Locate the cell with the specified text and output its [X, Y] center coordinate. 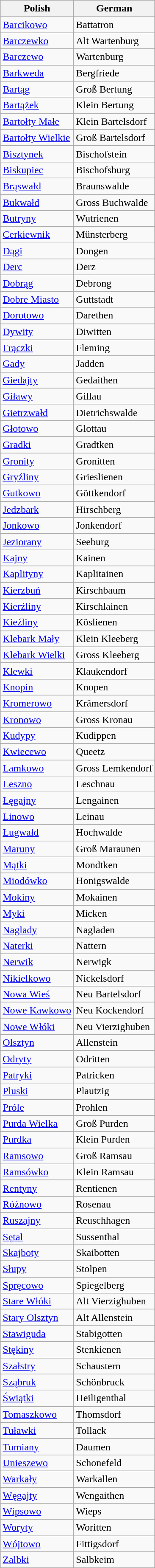
Miodówko [37, 881]
Groß Maraunen [114, 849]
Schaustern [114, 1366]
Kirschlainen [114, 606]
Nowe Włóki [37, 1027]
Mokiny [37, 897]
Groß Ramsau [114, 1156]
Stare Włóki [37, 1301]
Kudippen [114, 736]
Alt Allenstein [114, 1317]
Heiligenthal [114, 1398]
Barkweda [37, 73]
Patricken [114, 1075]
Barczewo [37, 57]
Alt Vierzighuben [114, 1301]
Bartołty Małe [37, 121]
Dągi [37, 251]
Leschnau [114, 784]
Giedajty [37, 380]
Cerkiewnik [37, 235]
Mątki [37, 865]
Wójtowo [37, 1544]
Knopin [37, 687]
Dobre Miasto [37, 299]
Derz [114, 267]
Schönbruck [114, 1382]
Kainen [114, 558]
Wutrienen [114, 219]
Klein Purden [114, 1140]
Leszno [37, 784]
Krämersdorf [114, 703]
Sząbruk [37, 1382]
Hirschberg [114, 510]
Próle [37, 1107]
Rosenau [114, 1204]
Neu Vierzighuben [114, 1027]
Gietrzwałd [37, 412]
Frączki [37, 348]
Klein Ramsau [114, 1172]
Barczewko [37, 41]
Tollack [114, 1430]
Gross Kleeberg [114, 655]
Kierźliny [37, 606]
Mondtken [114, 865]
Kaplityny [37, 574]
Guttstadt [114, 299]
Nerwigk [114, 962]
Gronitten [114, 461]
Derc [37, 267]
Bischofstein [114, 154]
Spiegelberg [114, 1285]
Gronity [37, 461]
Ramsowo [37, 1156]
Kromerowo [37, 703]
Dywity [37, 332]
Tuławki [37, 1430]
Jeziorany [37, 542]
Wipsowo [37, 1512]
Jonkendorf [114, 526]
Diwitten [114, 332]
Debrong [114, 283]
Skaibotten [114, 1253]
Neu Bartelsdorf [114, 994]
Jadden [114, 364]
Purda Wielka [37, 1123]
Kronowo [37, 720]
Bartąg [37, 89]
Nerwik [37, 962]
Wieps [114, 1512]
Wartenburg [114, 57]
Barcikowo [37, 25]
Groß Bartelsdorf [114, 138]
Klein Bertung [114, 105]
Ruszajny [37, 1220]
Gady [37, 364]
Dobrąg [37, 283]
Klein Bartelsdorf [114, 121]
Polish [37, 8]
Groß Purden [114, 1123]
Rentyny [37, 1188]
Głotowo [37, 428]
Fittigsdorf [114, 1544]
Tomaszkowo [37, 1414]
Thomsdorf [114, 1414]
Darethen [114, 315]
Plautzig [114, 1091]
Szałstry [37, 1366]
Warkallen [114, 1479]
Woryty [37, 1528]
Salbkeim [114, 1560]
Sussenthal [114, 1237]
Reuschhagen [114, 1220]
Jedzbark [37, 510]
Grieslienen [114, 477]
Zalbki [37, 1560]
Daumen [114, 1447]
Gross Kronau [114, 720]
Nikielkowo [37, 978]
Allenstein [114, 1043]
Honigswalde [114, 881]
Kudypy [37, 736]
Seeburg [114, 542]
Świątki [37, 1398]
Knopen [114, 687]
Unieszewo [37, 1463]
Nowe Kawkowo [37, 1011]
Nagladen [114, 929]
Różnowo [37, 1204]
Węgajty [37, 1495]
Ługwałd [37, 833]
Lamkowo [37, 768]
Battatron [114, 25]
Odryty [37, 1059]
Olsztyn [37, 1043]
Glottau [114, 428]
Pluski [37, 1091]
Klebark Wielki [37, 655]
Patryki [37, 1075]
Odritten [114, 1059]
Fleming [114, 348]
Purdka [37, 1140]
Alt Wartenburg [114, 41]
Klein Kleeberg [114, 639]
Braunswalde [114, 186]
Wengaithen [114, 1495]
Prohlen [114, 1107]
Maruny [37, 849]
Woritten [114, 1528]
Spręcowo [37, 1285]
Biskupiec [37, 170]
Tumiany [37, 1447]
Giławy [37, 396]
Münsterberg [114, 235]
Dietrichswalde [114, 412]
Myki [37, 913]
Ramsówko [37, 1172]
Köslienen [114, 622]
Stabigotten [114, 1334]
Łęgajny [37, 800]
Sętal [37, 1237]
Stolpen [114, 1269]
Rentienen [114, 1188]
Göttkendorf [114, 493]
Kierzbuń [37, 590]
Słupy [37, 1269]
Klebark Mały [37, 639]
Bisztynek [37, 154]
Gedaithen [114, 380]
Jonkowo [37, 526]
Butryny [37, 219]
Nattern [114, 946]
Naglady [37, 929]
Bartążek [37, 105]
Brąswałd [37, 186]
Nowa Wieś [37, 994]
Kajny [37, 558]
Nickelsdorf [114, 978]
Lengainen [114, 800]
Neu Kockendorf [114, 1011]
Dorotowo [37, 315]
Queetz [114, 752]
Bukwałd [37, 203]
Stenkienen [114, 1350]
Gross Buchwalde [114, 203]
Gradki [37, 445]
Klewki [37, 671]
Groß Bertung [114, 89]
Kwiecewo [37, 752]
Kirschbaum [114, 590]
Klaukendorf [114, 671]
Kaplitainen [114, 574]
Gutkowo [37, 493]
Micken [114, 913]
Schonefeld [114, 1463]
Mokainen [114, 897]
Hochwalde [114, 833]
Warkały [37, 1479]
German [114, 8]
Stawiguda [37, 1334]
Linowo [37, 816]
Bergfriede [114, 73]
Gryźliny [37, 477]
Leinau [114, 816]
Stękiny [37, 1350]
Stary Olsztyn [37, 1317]
Kieźliny [37, 622]
Bartołty Wielkie [37, 138]
Naterki [37, 946]
Dongen [114, 251]
Gradtken [114, 445]
Gross Lemkendorf [114, 768]
Gillau [114, 396]
Bischofsburg [114, 170]
Skajboty [37, 1253]
